Capture the cell that displays the provided text and extract its (x, y) central coordinate. 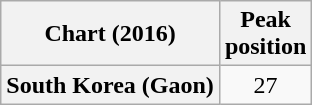
Chart (2016) (110, 34)
South Korea (Gaon) (110, 85)
27 (265, 85)
Peakposition (265, 34)
